For the text-containing cell, return its midpoint in [X, Y] coordinate format. 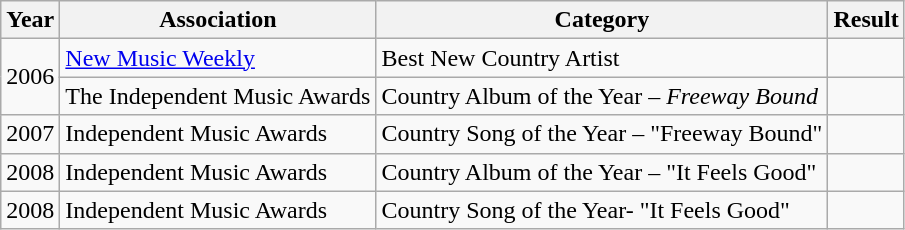
Year [30, 20]
Country Album of the Year – Freeway Bound [602, 96]
Country Song of the Year- "It Feels Good" [602, 210]
Country Song of the Year – "Freeway Bound" [602, 134]
Country Album of the Year – "It Feels Good" [602, 172]
The Independent Music Awards [218, 96]
Category [602, 20]
Association [218, 20]
Result [866, 20]
Best New Country Artist [602, 58]
2007 [30, 134]
New Music Weekly [218, 58]
2006 [30, 77]
